Find where the given text appears and provide that cell's center as (x, y) coordinate. 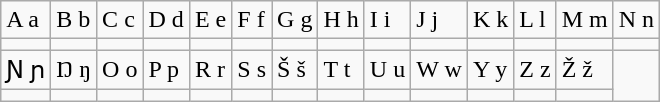
B b (74, 20)
T t (341, 70)
M m (584, 20)
I i (387, 20)
P p (166, 70)
Š š (295, 70)
J j (440, 20)
R r (210, 70)
D d (166, 20)
C c (120, 20)
Ŋ ŋ (74, 70)
N n (636, 20)
Y y (490, 70)
Ɲ ɲ (26, 70)
Ž ž (584, 70)
K k (490, 20)
W w (440, 70)
U u (387, 70)
O o (120, 70)
H h (341, 20)
L l (535, 20)
Z z (535, 70)
F f (252, 20)
S s (252, 70)
G g (295, 20)
E e (210, 20)
A a (26, 20)
